Provide the (X, Y) coordinate of the cell's center where the given text is located.  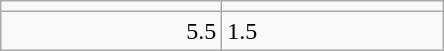
1.5 (332, 31)
5.5 (112, 31)
